Capture the cell that displays the provided text and extract its (X, Y) central coordinate. 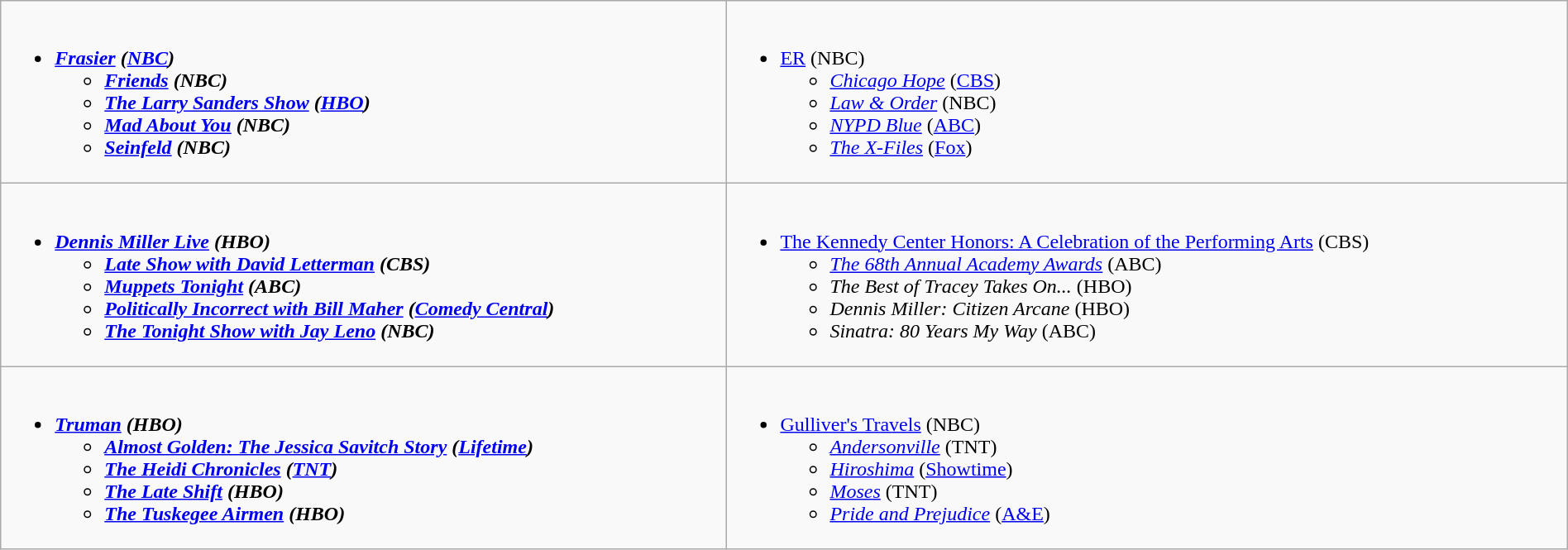
Frasier (NBC)Friends (NBC)The Larry Sanders Show (HBO)Mad About You (NBC)Seinfeld (NBC) (364, 93)
Truman (HBO)Almost Golden: The Jessica Savitch Story (Lifetime)The Heidi Chronicles (TNT)The Late Shift (HBO)The Tuskegee Airmen (HBO) (364, 458)
Gulliver's Travels (NBC)Andersonville (TNT)Hiroshima (Showtime)Moses (TNT)Pride and Prejudice (A&E) (1146, 458)
ER (NBC)Chicago Hope (CBS)Law & Order (NBC)NYPD Blue (ABC)The X-Files (Fox) (1146, 93)
